Pinpoint the cell where the given text exists, returning its [x, y] midpoint coordinate. 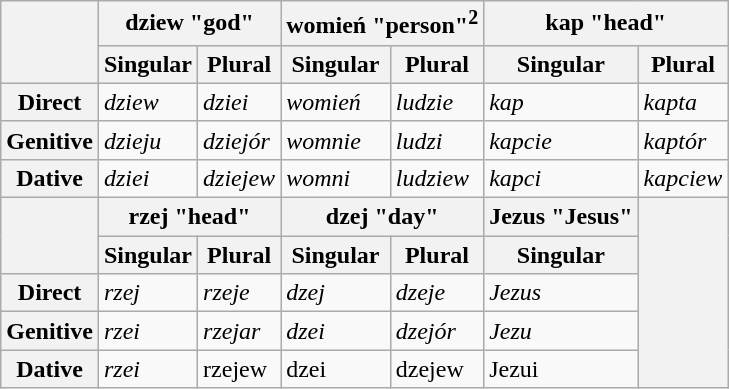
rzejar [240, 331]
kapci [561, 178]
kap [561, 102]
kaptór [683, 140]
kapciew [683, 178]
ludziew [436, 178]
dzeje [436, 293]
kapcie [561, 140]
dziew "god" [189, 24]
womnie [336, 140]
dzej "day" [382, 217]
dzej [336, 293]
dziejew [240, 178]
womni [336, 178]
Jezui [561, 369]
dziejór [240, 140]
dzieju [148, 140]
kap "head" [606, 24]
Jezus [561, 293]
womień "person"2 [382, 24]
ludzi [436, 140]
dzejór [436, 331]
rzejew [240, 369]
rzej "head" [189, 217]
dzejew [436, 369]
Jezus "Jesus" [561, 217]
womień [336, 102]
dziew [148, 102]
rzej [148, 293]
rzeje [240, 293]
Jezu [561, 331]
kapta [683, 102]
ludzie [436, 102]
